Extract the (x, y) coordinate from the center of the cell holding the provided text.  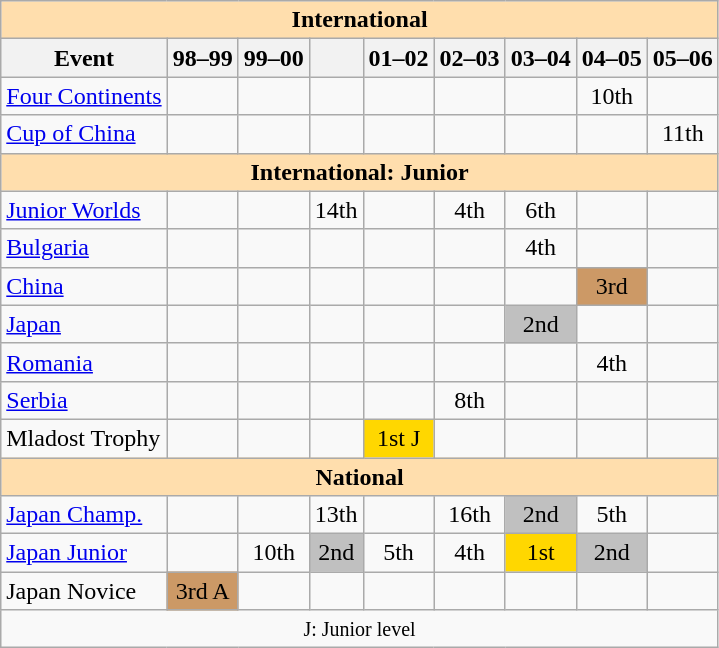
J: Junior level (360, 629)
8th (470, 400)
05–06 (682, 58)
Mladost Trophy (84, 438)
Bulgaria (84, 248)
3rd (612, 286)
National (360, 477)
Japan Junior (84, 553)
Japan (84, 324)
03–04 (540, 58)
14th (336, 210)
04–05 (612, 58)
02–03 (470, 58)
13th (336, 515)
11th (682, 134)
Event (84, 58)
Junior Worlds (84, 210)
98–99 (202, 58)
Cup of China (84, 134)
16th (470, 515)
International (360, 20)
6th (540, 210)
3rd A (202, 591)
Japan Champ. (84, 515)
China (84, 286)
Romania (84, 362)
01–02 (398, 58)
Four Continents (84, 96)
99–00 (274, 58)
1st J (398, 438)
International: Junior (360, 172)
Japan Novice (84, 591)
Serbia (84, 400)
1st (540, 553)
